Output the (X, Y) coordinate of the center of the cell containing the given text.  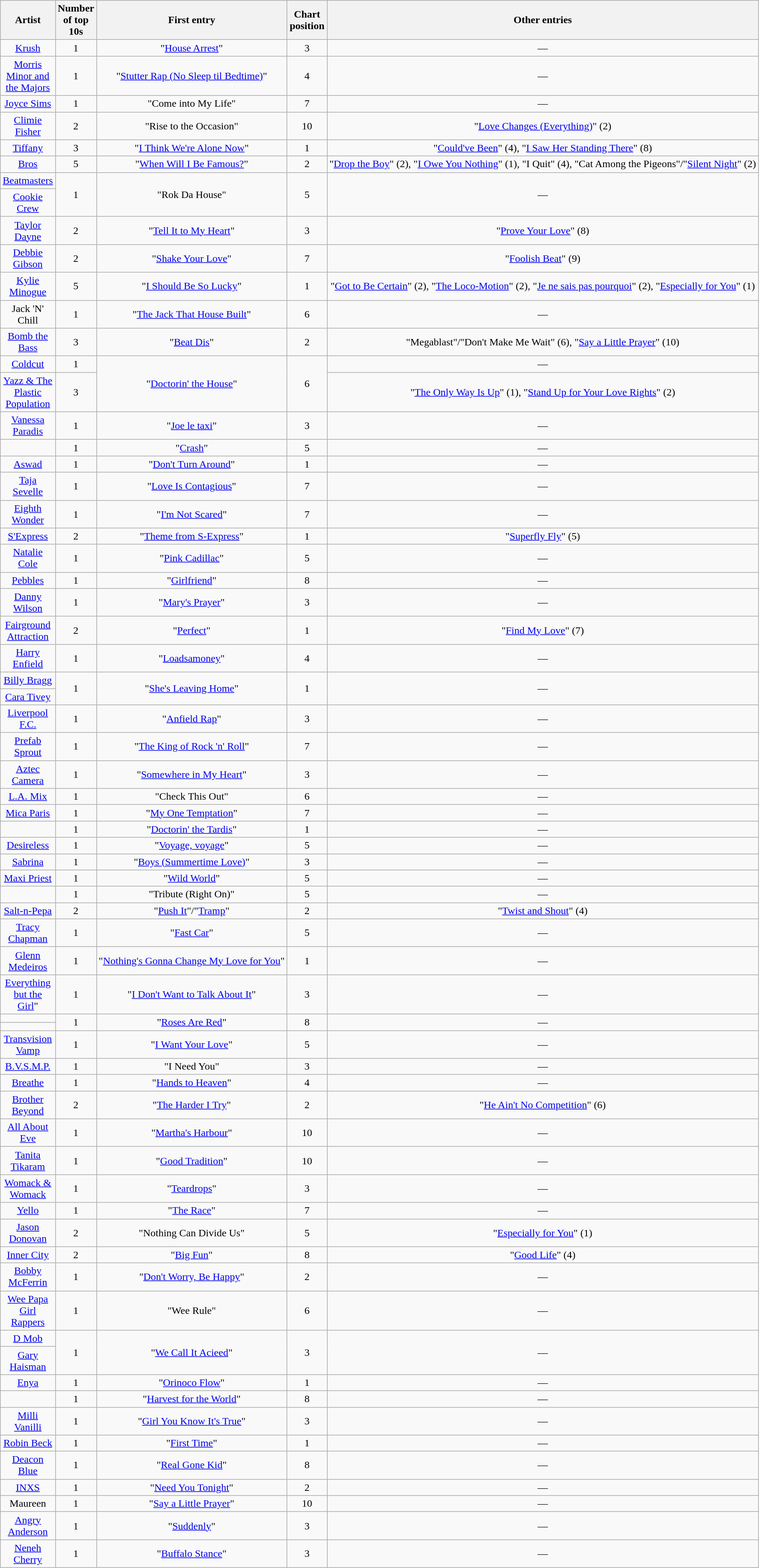
Natalie Cole (28, 558)
"When Will I Be Famous?" (192, 164)
Tracy Chapman (28, 932)
"She's Leaving Home" (192, 688)
Bros (28, 164)
"Good Life" (4) (543, 1255)
"He Ain't No Competition" (6) (543, 1105)
Milli Vanilli (28, 1421)
"Say a Little Prayer" (192, 1504)
"Voyage, voyage" (192, 845)
Joyce Sims (28, 104)
Salt-n-Pepa (28, 911)
Cookie Crew (28, 202)
"Mary's Prayer" (192, 603)
"Come into My Life" (192, 104)
"Push It"/"Tramp" (192, 911)
"The Only Way Is Up" (1), "Stand Up for Your Love Rights" (2) (543, 392)
All About Eve (28, 1133)
"Nothing's Gonna Change My Love for You" (192, 961)
"Good Tradition" (192, 1160)
"Hands to Heaven" (192, 1083)
"Girlfriend" (192, 580)
Taja Sevelle (28, 486)
"Orinoco Flow" (192, 1382)
"Find My Love" (7) (543, 630)
Deacon Blue (28, 1466)
Glenn Medeiros (28, 961)
"Tell It to My Heart" (192, 231)
"Roses Are Red" (192, 1022)
"We Call It Acieed" (192, 1352)
B.V.S.M.P. (28, 1067)
"I Want Your Love" (192, 1044)
Transvision Vamp (28, 1044)
"The Jack That House Built" (192, 314)
Neneh Cherry (28, 1554)
Cara Tivey (28, 696)
Billy Bragg (28, 680)
"Nothing Can Divide Us" (192, 1232)
"Drop the Boy" (2), "I Owe You Nothing" (1), "I Quit" (4), "Cat Among the Pigeons"/"Silent Night" (2) (543, 164)
Climie Fisher (28, 126)
"Foolish Beat" (9) (543, 258)
"Doctorin' the House" (192, 384)
Prefab Sprout (28, 747)
"Prove Your Love" (8) (543, 231)
Angry Anderson (28, 1526)
Bomb the Bass (28, 342)
Robin Beck (28, 1443)
Debbie Gibson (28, 258)
Wee Papa Girl Rappers (28, 1310)
Aztec Camera (28, 775)
Gary Haisman (28, 1360)
"Don't Worry, Be Happy" (192, 1277)
Maureen (28, 1504)
"Crash" (192, 448)
"Pink Cadillac" (192, 558)
"Twist and Shout" (4) (543, 911)
Chart position (307, 20)
"Doctorin' the Tardis" (192, 829)
"Theme from S-Express" (192, 536)
Everything but the Girl" (28, 994)
"Wild World" (192, 878)
"Shake Your Love" (192, 258)
"First Time" (192, 1443)
Fairground Attraction (28, 630)
"Real Gone Kid" (192, 1466)
Harry Enfield (28, 658)
Coldcut (28, 364)
Morris Minor and the Majors (28, 76)
"Buffalo Stance" (192, 1554)
Beatmasters (28, 180)
Danny Wilson (28, 603)
"Somewhere in My Heart" (192, 775)
"Suddenly" (192, 1526)
"Wee Rule" (192, 1310)
Pebbles (28, 580)
L.A. Mix (28, 797)
"Teardrops" (192, 1189)
S'Express (28, 536)
"I Think We're Alone Now" (192, 148)
"Perfect" (192, 630)
Womack & Womack (28, 1189)
"Girl You Know It's True" (192, 1421)
"Loadsamoney" (192, 658)
"The King of Rock 'n' Roll" (192, 747)
"I Don't Want to Talk About It" (192, 994)
Aswad (28, 464)
"Joe le taxi" (192, 426)
"Superfly Fly" (5) (543, 536)
Other entries (543, 20)
"My One Temptation" (192, 813)
"Rise to the Occasion" (192, 126)
Desireless (28, 845)
Breathe (28, 1083)
"Rok Da House" (192, 195)
"Stutter Rap (No Sleep til Bedtime)" (192, 76)
Eighth Wonder (28, 514)
"Fast Car" (192, 932)
Bobby McFerrin (28, 1277)
INXS (28, 1487)
D Mob (28, 1338)
Kylie Minogue (28, 286)
"Beat Dis" (192, 342)
Artist (28, 20)
Enya (28, 1382)
"Anfield Rap" (192, 719)
"Especially for You" (1) (543, 1232)
First entry (192, 20)
Jason Donovan (28, 1232)
"Big Fun" (192, 1255)
"Tribute (Right On)" (192, 894)
Liverpool F.C. (28, 719)
"Check This Out" (192, 797)
Tiffany (28, 148)
"Martha's Harbour" (192, 1133)
Tanita Tikaram (28, 1160)
"I'm Not Scared" (192, 514)
"Love Is Contagious" (192, 486)
Sabrina (28, 862)
Brother Beyond (28, 1105)
Inner City (28, 1255)
"The Race" (192, 1211)
"Megablast"/"Don't Make Me Wait" (6), "Say a Little Prayer" (10) (543, 342)
"House Arrest" (192, 48)
"Could've Been" (4), "I Saw Her Standing There" (8) (543, 148)
Mica Paris (28, 813)
Vanessa Paradis (28, 426)
"I Should Be So Lucky" (192, 286)
Krush (28, 48)
Maxi Priest (28, 878)
Number of top 10s (76, 20)
"Got to Be Certain" (2), "The Loco-Motion" (2), "Je ne sais pas pourquoi" (2), "Especially for You" (1) (543, 286)
"The Harder I Try" (192, 1105)
Jack 'N' Chill (28, 314)
Yello (28, 1211)
"Harvest for the World" (192, 1399)
Taylor Dayne (28, 231)
"Love Changes (Everything)" (2) (543, 126)
"Boys (Summertime Love)" (192, 862)
"Don't Turn Around" (192, 464)
"I Need You" (192, 1067)
Yazz & The Plastic Population (28, 392)
"Need You Tonight" (192, 1487)
